Output the (x, y) coordinate of the center of the cell containing the given text.  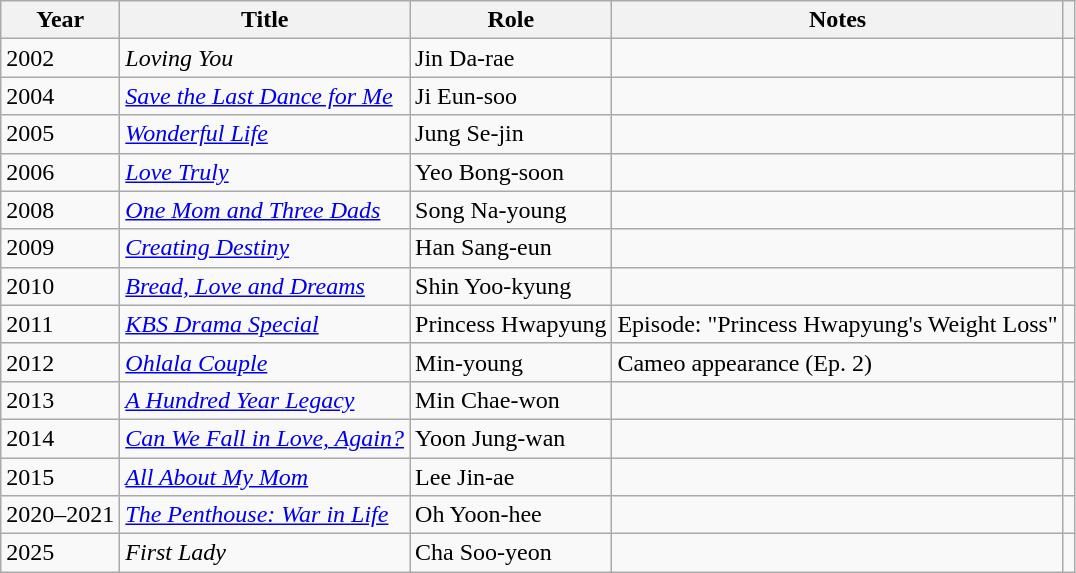
Cameo appearance (Ep. 2) (838, 362)
2015 (60, 477)
Wonderful Life (265, 134)
2002 (60, 58)
Min Chae-won (511, 400)
Ji Eun-soo (511, 96)
2013 (60, 400)
Creating Destiny (265, 248)
Han Sang-eun (511, 248)
One Mom and Three Dads (265, 210)
2009 (60, 248)
2012 (60, 362)
Jung Se-jin (511, 134)
Princess Hwapyung (511, 324)
2010 (60, 286)
2011 (60, 324)
Loving You (265, 58)
Yoon Jung-wan (511, 438)
Love Truly (265, 172)
A Hundred Year Legacy (265, 400)
2014 (60, 438)
Can We Fall in Love, Again? (265, 438)
Ohlala Couple (265, 362)
The Penthouse: War in Life (265, 515)
2008 (60, 210)
KBS Drama Special (265, 324)
All About My Mom (265, 477)
2025 (60, 553)
Min-young (511, 362)
Episode: "Princess Hwapyung's Weight Loss" (838, 324)
Save the Last Dance for Me (265, 96)
2006 (60, 172)
Title (265, 20)
2020–2021 (60, 515)
Notes (838, 20)
Lee Jin-ae (511, 477)
2005 (60, 134)
Oh Yoon-hee (511, 515)
Bread, Love and Dreams (265, 286)
Year (60, 20)
Cha Soo-yeon (511, 553)
Yeo Bong-soon (511, 172)
First Lady (265, 553)
Role (511, 20)
2004 (60, 96)
Song Na-young (511, 210)
Jin Da-rae (511, 58)
Shin Yoo-kyung (511, 286)
